Return the (X, Y) coordinate for the center point of the cell that contains the specified text.  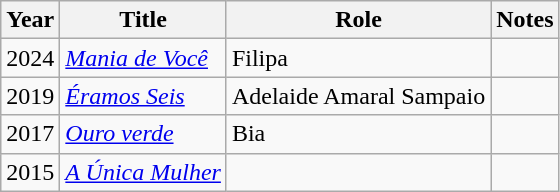
Filipa (358, 58)
2019 (30, 96)
Mania de Você (144, 58)
Bia (358, 134)
2015 (30, 172)
Adelaide Amaral Sampaio (358, 96)
Year (30, 20)
2017 (30, 134)
Ouro verde (144, 134)
Notes (525, 20)
Role (358, 20)
Title (144, 20)
A Única Mulher (144, 172)
Éramos Seis (144, 96)
2024 (30, 58)
